Pinpoint the cell where the given text exists, returning its [x, y] midpoint coordinate. 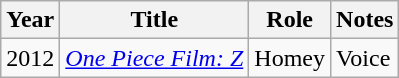
Title [154, 20]
Role [290, 20]
Voice [365, 58]
One Piece Film: Z [154, 58]
Notes [365, 20]
Year [30, 20]
Homey [290, 58]
2012 [30, 58]
